Return [X, Y] of the center of cell containing provided text 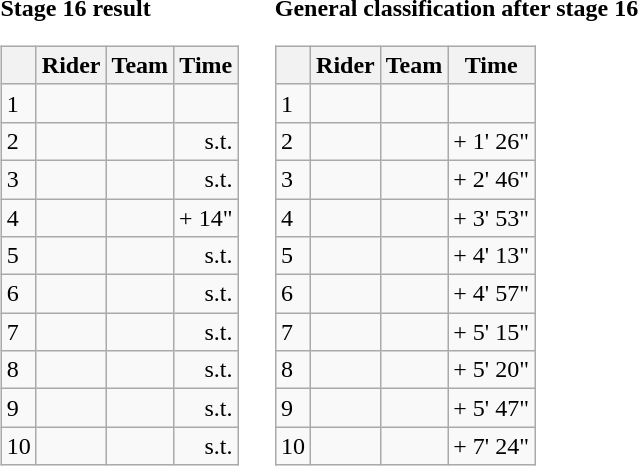
+ 5' 47" [492, 408]
+ 4' 13" [492, 256]
+ 3' 53" [492, 217]
+ 5' 15" [492, 332]
+ 14" [206, 217]
+ 7' 24" [492, 446]
+ 1' 26" [492, 141]
+ 4' 57" [492, 294]
+ 5' 20" [492, 370]
+ 2' 46" [492, 179]
